Extract the (x, y) coordinate from the center of the cell holding the provided text.  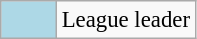
League leader (126, 20)
